Return [x, y] of the center of cell containing provided text 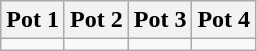
Pot 3 [160, 20]
Pot 1 [33, 20]
Pot 4 [224, 20]
Pot 2 [96, 20]
